Find where the given text appears and provide that cell's center as [x, y] coordinate. 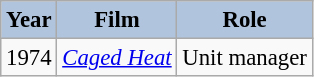
Film [117, 20]
Role [244, 20]
1974 [29, 58]
Year [29, 20]
Unit manager [244, 58]
Caged Heat [117, 58]
